Detect which cell encompasses the target text, then output its [x, y] center coordinate. 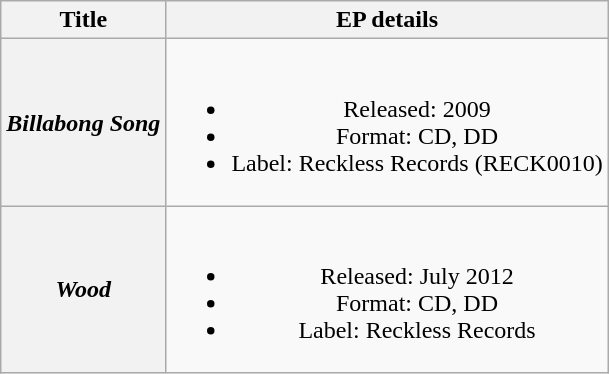
Billabong Song [84, 122]
Wood [84, 290]
Released: July 2012Format: CD, DDLabel: Reckless Records [387, 290]
Title [84, 20]
EP details [387, 20]
Released: 2009Format: CD, DDLabel: Reckless Records (RECK0010) [387, 122]
